Identify which cell holds the provided text, then report its (x, y) central coordinate. 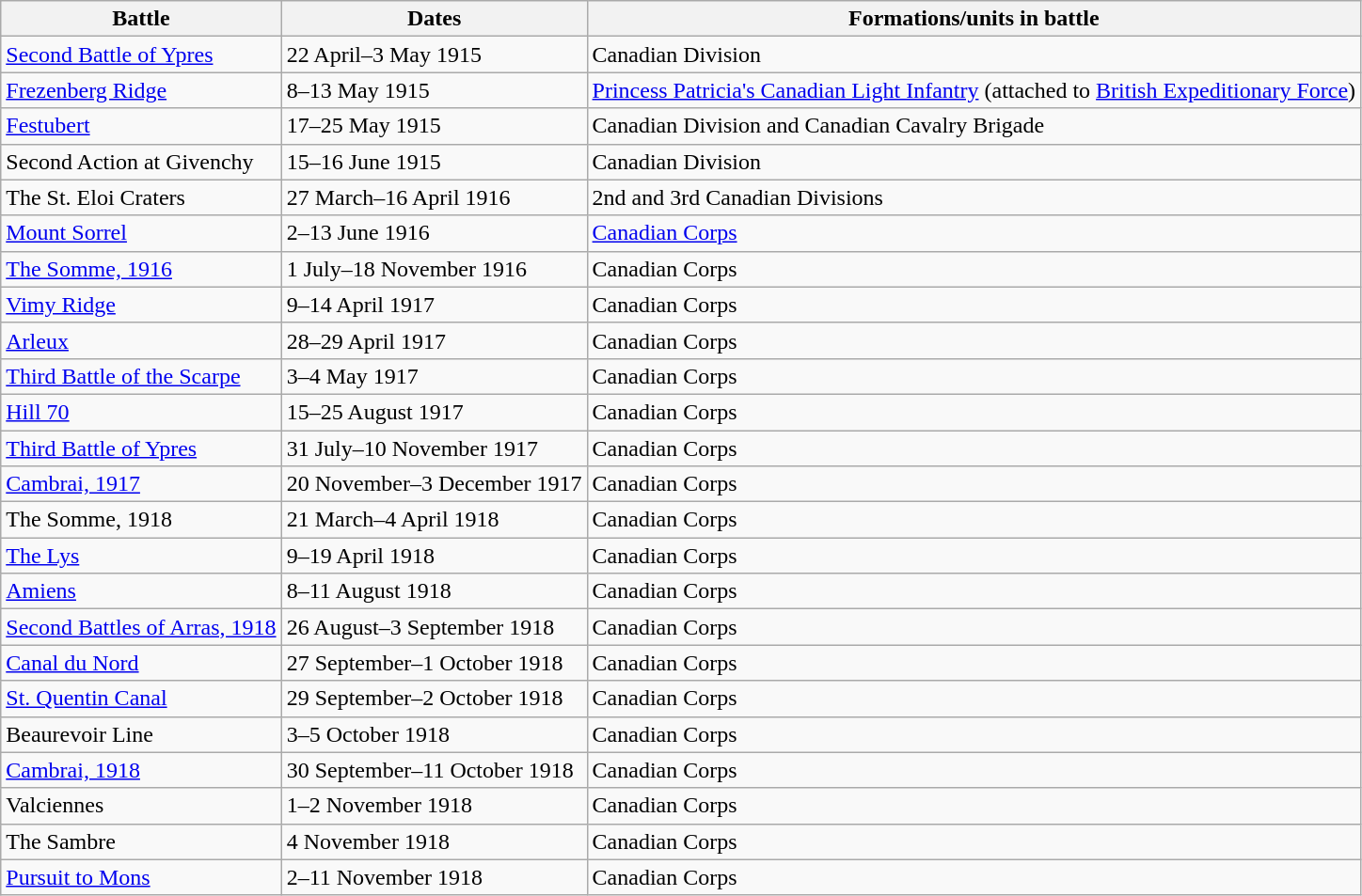
Mount Sorrel (141, 233)
Third Battle of Ypres (141, 448)
Second Battles of Arras, 1918 (141, 627)
2–13 June 1916 (435, 233)
8–13 May 1915 (435, 90)
Cambrai, 1917 (141, 484)
2–11 November 1918 (435, 877)
27 March–16 April 1916 (435, 197)
Second Battle of Ypres (141, 55)
Pursuit to Mons (141, 877)
9–19 April 1918 (435, 556)
17–25 May 1915 (435, 126)
Valciennes (141, 806)
3–5 October 1918 (435, 734)
The Somme, 1918 (141, 520)
Beaurevoir Line (141, 734)
21 March–4 April 1918 (435, 520)
3–4 May 1917 (435, 376)
Cambrai, 1918 (141, 770)
Hill 70 (141, 412)
St. Quentin Canal (141, 699)
Frezenberg Ridge (141, 90)
The Somme, 1916 (141, 269)
Vimy Ridge (141, 305)
Canal du Nord (141, 663)
The St. Eloi Craters (141, 197)
The Sambre (141, 841)
4 November 1918 (435, 841)
26 August–3 September 1918 (435, 627)
15–16 June 1915 (435, 162)
9–14 April 1917 (435, 305)
1–2 November 1918 (435, 806)
Arleux (141, 340)
Amiens (141, 591)
27 September–1 October 1918 (435, 663)
Third Battle of the Scarpe (141, 376)
2nd and 3rd Canadian Divisions (974, 197)
The Lys (141, 556)
Dates (435, 19)
29 September–2 October 1918 (435, 699)
Second Action at Givenchy (141, 162)
8–11 August 1918 (435, 591)
31 July–10 November 1917 (435, 448)
Princess Patricia's Canadian Light Infantry (attached to British Expeditionary Force) (974, 90)
20 November–3 December 1917 (435, 484)
28–29 April 1917 (435, 340)
22 April–3 May 1915 (435, 55)
30 September–11 October 1918 (435, 770)
Battle (141, 19)
Canadian Division and Canadian Cavalry Brigade (974, 126)
15–25 August 1917 (435, 412)
1 July–18 November 1916 (435, 269)
Formations/units in battle (974, 19)
Festubert (141, 126)
